Search for the cell housing the specified text and yield its [x, y] center coordinate. 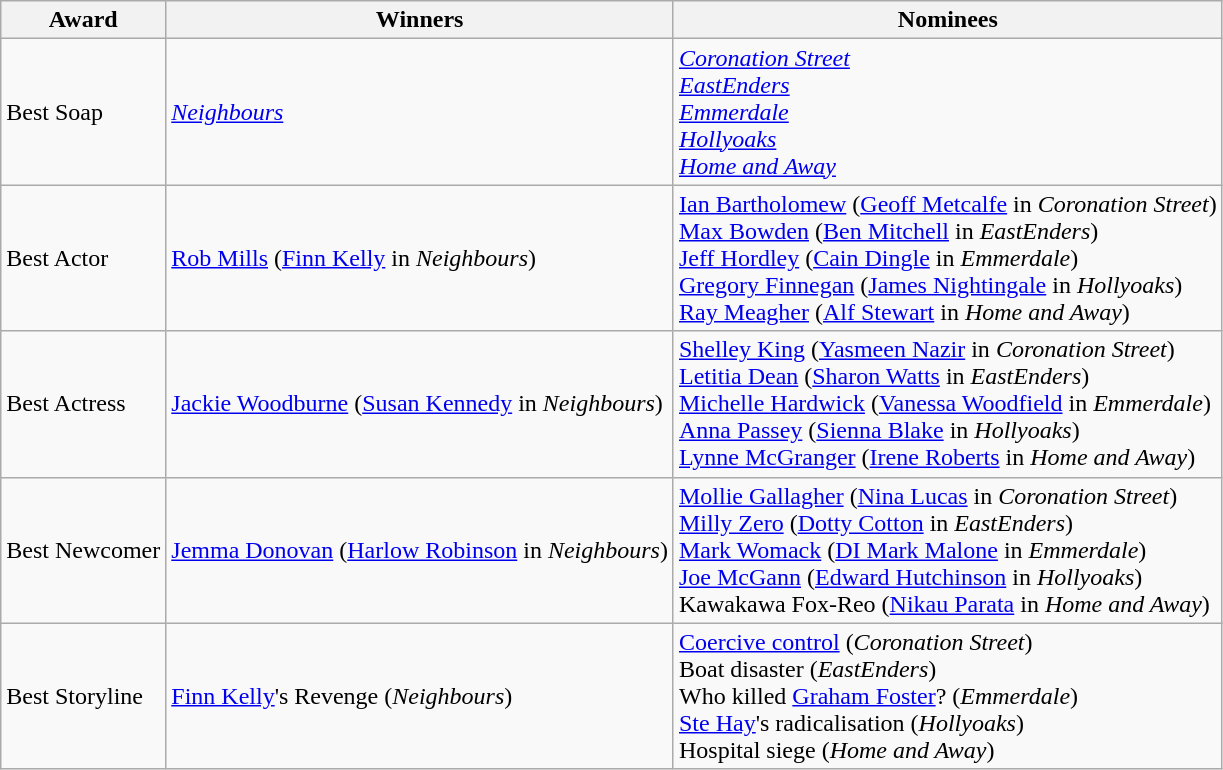
Coronation Street EastEnders Emmerdale Hollyoaks Home and Away [948, 112]
Winners [420, 20]
Best Newcomer [84, 550]
Best Actress [84, 404]
Jemma Donovan (Harlow Robinson in Neighbours) [420, 550]
Best Storyline [84, 696]
Nominees [948, 20]
Award [84, 20]
Jackie Woodburne (Susan Kennedy in Neighbours) [420, 404]
Best Actor [84, 258]
Neighbours [420, 112]
Rob Mills (Finn Kelly in Neighbours) [420, 258]
Finn Kelly's Revenge (Neighbours) [420, 696]
Best Soap [84, 112]
